Extract the [x, y] coordinate from the center of the cell holding the provided text.  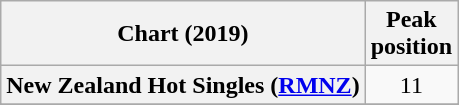
Chart (2019) [183, 34]
New Zealand Hot Singles (RMNZ) [183, 85]
11 [411, 85]
Peakposition [411, 34]
